Search for the cell housing the specified text and yield its (x, y) center coordinate. 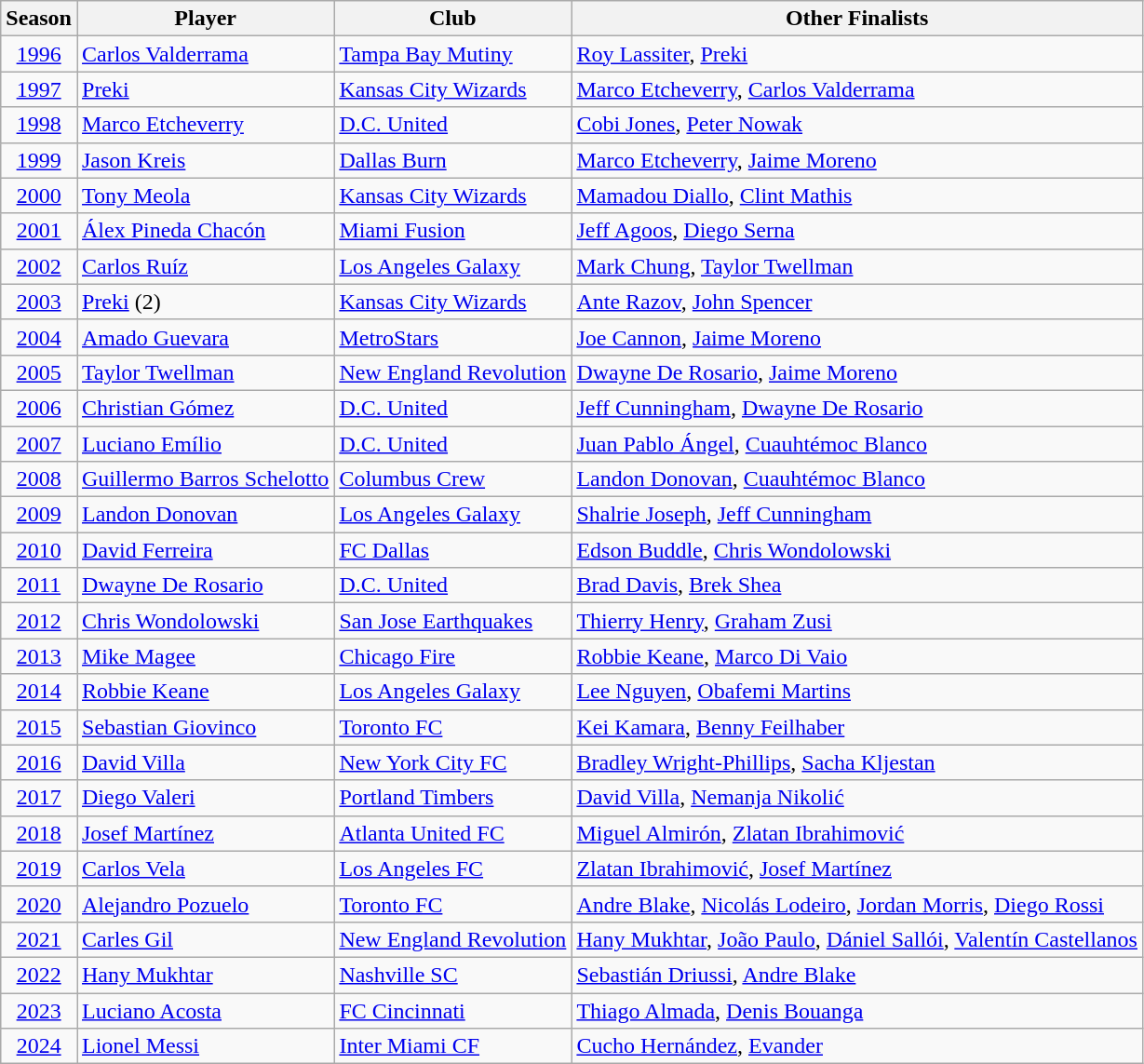
2013 (39, 656)
Marco Etcheverry (205, 125)
Amado Guevara (205, 337)
Zlatan Ibrahimović, Josef Martínez (857, 869)
Nashville SC (452, 975)
Chris Wondolowski (205, 621)
Joe Cannon, Jaime Moreno (857, 337)
Robbie Keane (205, 692)
Jason Kreis (205, 160)
2015 (39, 727)
Robbie Keane, Marco Di Vaio (857, 656)
Thiago Almada, Denis Bouanga (857, 1010)
1999 (39, 160)
Ante Razov, John Spencer (857, 302)
Luciano Emílio (205, 444)
2019 (39, 869)
Taylor Twellman (205, 372)
FC Cincinnati (452, 1010)
2006 (39, 408)
Bradley Wright-Phillips, Sacha Kljestan (857, 762)
David Ferreira (205, 550)
Mamadou Diallo, Clint Mathis (857, 195)
Atlanta United FC (452, 833)
Club (452, 19)
Dwayne De Rosario, Jaime Moreno (857, 372)
Alejandro Pozuelo (205, 904)
Tony Meola (205, 195)
Carlos Valderrama (205, 54)
2018 (39, 833)
Chicago Fire (452, 656)
2008 (39, 479)
Luciano Acosta (205, 1010)
2020 (39, 904)
Thierry Henry, Graham Zusi (857, 621)
David Villa (205, 762)
Christian Gómez (205, 408)
2012 (39, 621)
Dwayne De Rosario (205, 586)
Inter Miami CF (452, 1046)
Tampa Bay Mutiny (452, 54)
2024 (39, 1046)
Lee Nguyen, Obafemi Martins (857, 692)
Carlos Ruíz (205, 266)
Jeff Agoos, Diego Serna (857, 231)
Lionel Messi (205, 1046)
Andre Blake, Nicolás Lodeiro, Jordan Morris, Diego Rossi (857, 904)
2021 (39, 939)
Landon Donovan, Cuauhtémoc Blanco (857, 479)
Diego Valeri (205, 798)
Kei Kamara, Benny Feilhaber (857, 727)
2001 (39, 231)
2004 (39, 337)
2014 (39, 692)
New York City FC (452, 762)
Sebastian Giovinco (205, 727)
David Villa, Nemanja Nikolić (857, 798)
2016 (39, 762)
Columbus Crew (452, 479)
1997 (39, 89)
2003 (39, 302)
2007 (39, 444)
Hany Mukhtar (205, 975)
FC Dallas (452, 550)
2011 (39, 586)
Portland Timbers (452, 798)
Marco Etcheverry, Carlos Valderrama (857, 89)
MetroStars (452, 337)
2022 (39, 975)
Edson Buddle, Chris Wondolowski (857, 550)
Sebastián Driussi, Andre Blake (857, 975)
Carlos Vela (205, 869)
Hany Mukhtar, João Paulo, Dániel Sallói, Valentín Castellanos (857, 939)
Juan Pablo Ángel, Cuauhtémoc Blanco (857, 444)
Miguel Almirón, Zlatan Ibrahimović (857, 833)
2009 (39, 515)
2023 (39, 1010)
Preki (2) (205, 302)
Miami Fusion (452, 231)
2005 (39, 372)
Cobi Jones, Peter Nowak (857, 125)
1996 (39, 54)
Mike Magee (205, 656)
Jeff Cunningham, Dwayne De Rosario (857, 408)
Álex Pineda Chacón (205, 231)
Landon Donovan (205, 515)
Marco Etcheverry, Jaime Moreno (857, 160)
Shalrie Joseph, Jeff Cunningham (857, 515)
Los Angeles FC (452, 869)
Cucho Hernández, Evander (857, 1046)
2010 (39, 550)
Guillermo Barros Schelotto (205, 479)
Mark Chung, Taylor Twellman (857, 266)
Season (39, 19)
Dallas Burn (452, 160)
Carles Gil (205, 939)
Player (205, 19)
Brad Davis, Brek Shea (857, 586)
1998 (39, 125)
Roy Lassiter, Preki (857, 54)
Preki (205, 89)
San Jose Earthquakes (452, 621)
Josef Martínez (205, 833)
2017 (39, 798)
Other Finalists (857, 19)
2002 (39, 266)
2000 (39, 195)
